From the cell containing the given text, extract its center point as (x, y) coordinate. 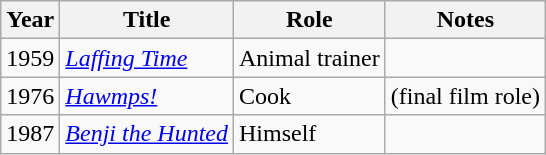
Cook (310, 96)
Himself (310, 134)
1959 (30, 58)
Benji the Hunted (147, 134)
Year (30, 20)
Laffing Time (147, 58)
Hawmps! (147, 96)
(final film role) (465, 96)
Animal trainer (310, 58)
Title (147, 20)
Role (310, 20)
1976 (30, 96)
1987 (30, 134)
Notes (465, 20)
